From the cell containing the given text, extract its center point as (x, y) coordinate. 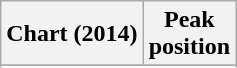
Chart (2014) (72, 34)
Peakposition (189, 34)
